Capture the cell that displays the provided text and extract its (X, Y) central coordinate. 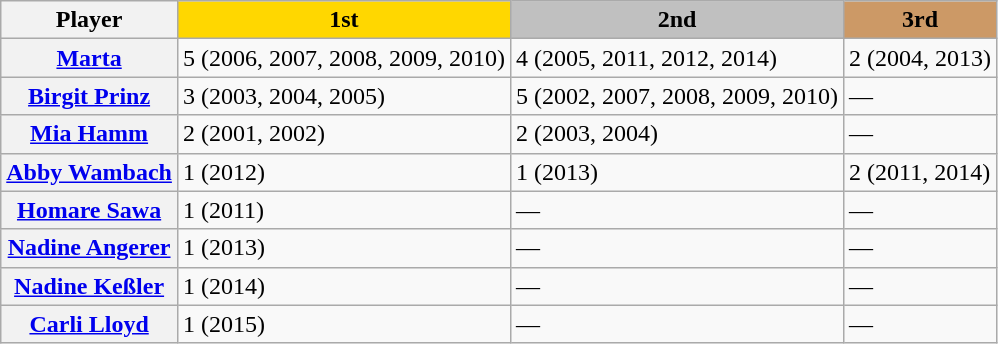
Birgit Prinz (90, 96)
1 (2015) (344, 324)
2 (2011, 2014) (920, 172)
Nadine Angerer (90, 248)
2 (2001, 2002) (344, 134)
1 (2012) (344, 172)
3 (2003, 2004, 2005) (344, 96)
Marta (90, 58)
5 (2006, 2007, 2008, 2009, 2010) (344, 58)
Player (90, 20)
Abby Wambach (90, 172)
Nadine Keßler (90, 286)
5 (2002, 2007, 2008, 2009, 2010) (676, 96)
1 (2014) (344, 286)
Mia Hamm (90, 134)
Homare Sawa (90, 210)
1 (2011) (344, 210)
4 (2005, 2011, 2012, 2014) (676, 58)
3rd (920, 20)
Carli Lloyd (90, 324)
2 (2004, 2013) (920, 58)
2nd (676, 20)
1st (344, 20)
2 (2003, 2004) (676, 134)
